Determine the (x, y) coordinate at the center of the cell enclosing the given text.  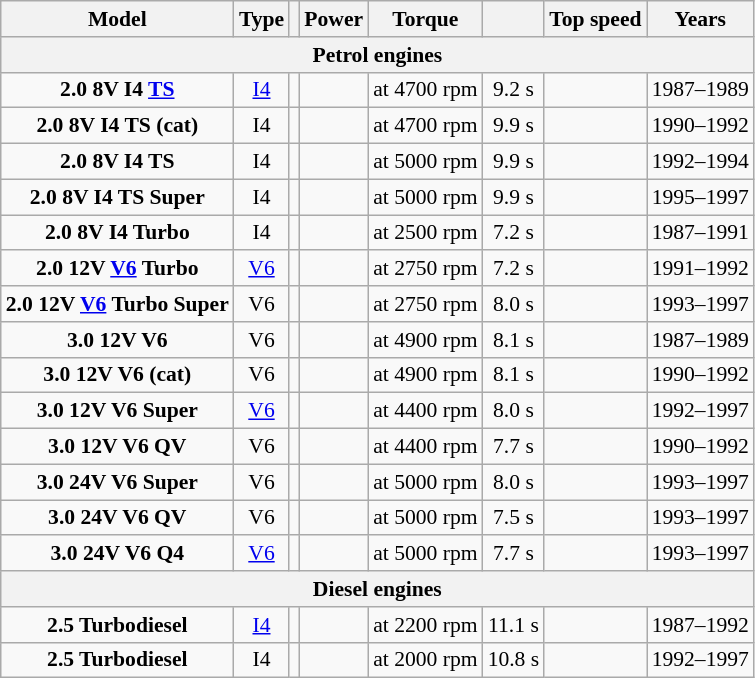
Top speed (595, 19)
at 2000 rpm (425, 660)
1987–1991 (700, 233)
Type (262, 19)
2.0 8V I4 TS (cat) (118, 126)
Petrol engines (378, 55)
Model (118, 19)
at 2500 rpm (425, 233)
2.0 8V I4 Turbo (118, 233)
3.0 24V V6 QV (118, 518)
Torque (425, 19)
1991–1992 (700, 269)
2.0 12V V6 Turbo (118, 269)
2.0 12V V6 Turbo Super (118, 304)
11.1 s (514, 625)
3.0 24V V6 Q4 (118, 554)
Years (700, 19)
7.5 s (514, 518)
3.0 12V V6 (118, 340)
Diesel engines (378, 589)
2.0 8V I4 TS Super (118, 197)
10.8 s (514, 660)
Power (334, 19)
1992–1994 (700, 162)
1995–1997 (700, 197)
3.0 12V V6 (cat) (118, 375)
3.0 24V V6 Super (118, 482)
3.0 12V V6 QV (118, 447)
9.2 s (514, 90)
1987–1992 (700, 625)
3.0 12V V6 Super (118, 411)
at 2200 rpm (425, 625)
